Identify which cell holds the provided text, then report its [x, y] central coordinate. 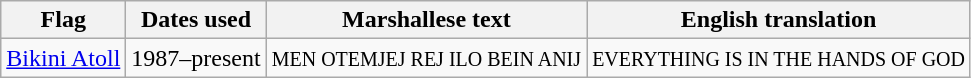
Bikini Atoll [64, 58]
1987–present [196, 58]
EVERYTHING IS IN THE HANDS OF GOD [779, 58]
Dates used [196, 20]
English translation [779, 20]
Marshallese text [426, 20]
Flag [64, 20]
MEN OTEMJEJ REJ ILO BEIN ANIJ [426, 58]
